Locate the cell with the specified text and output its [x, y] center coordinate. 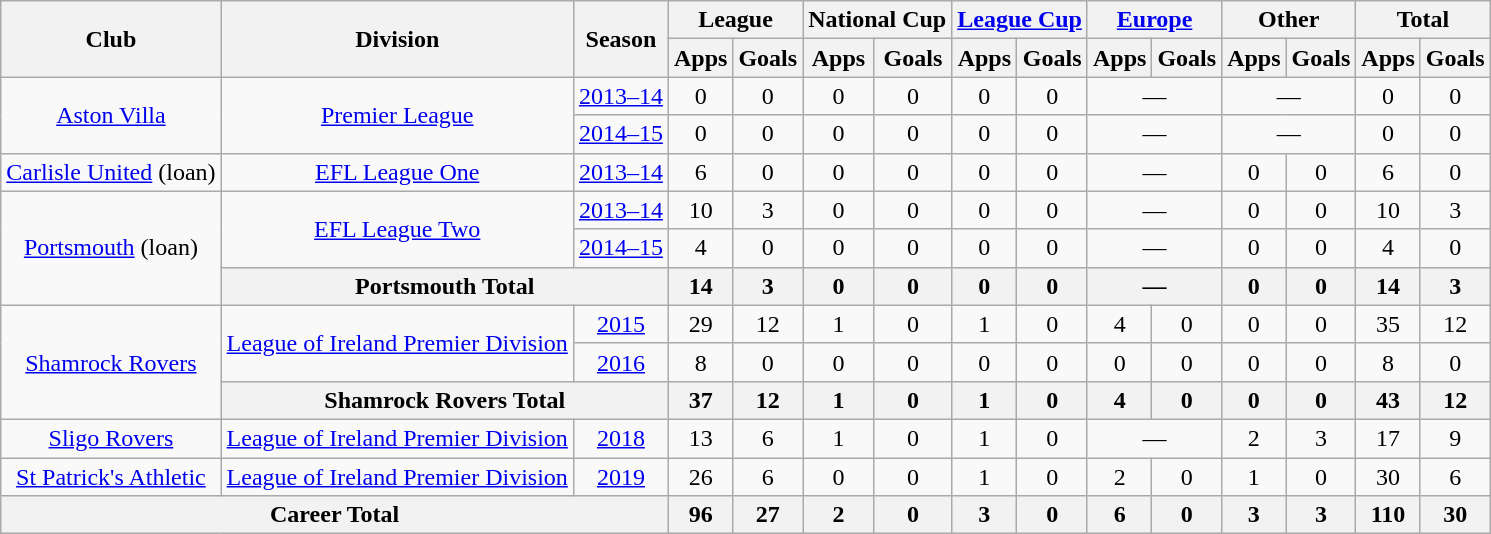
Carlisle United (loan) [111, 172]
Division [397, 39]
Aston Villa [111, 115]
Career Total [335, 515]
17 [1388, 438]
Portsmouth Total [444, 286]
37 [700, 400]
Portsmouth (loan) [111, 248]
Sligo Rovers [111, 438]
St Patrick's Athletic [111, 477]
96 [700, 515]
EFL League Two [397, 229]
2016 [620, 362]
Club [111, 39]
League [735, 20]
Shamrock Rovers [111, 362]
Europe [1154, 20]
Premier League [397, 115]
National Cup [878, 20]
EFL League One [397, 172]
26 [700, 477]
13 [700, 438]
Total [1423, 20]
9 [1455, 438]
Other [1289, 20]
2018 [620, 438]
43 [1388, 400]
Shamrock Rovers Total [444, 400]
29 [700, 324]
110 [1388, 515]
2015 [620, 324]
Season [620, 39]
2019 [620, 477]
27 [768, 515]
League Cup [1020, 20]
35 [1388, 324]
